Identify which cell holds the provided text, then report its [X, Y] central coordinate. 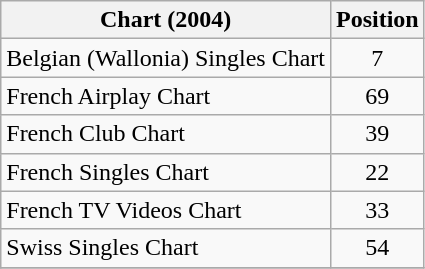
Belgian (Wallonia) Singles Chart [166, 58]
French Singles Chart [166, 172]
Swiss Singles Chart [166, 248]
54 [377, 248]
French TV Videos Chart [166, 210]
French Club Chart [166, 134]
33 [377, 210]
Chart (2004) [166, 20]
Position [377, 20]
22 [377, 172]
39 [377, 134]
69 [377, 96]
French Airplay Chart [166, 96]
7 [377, 58]
